Extract the (X, Y) coordinate from the center of the cell holding the provided text.  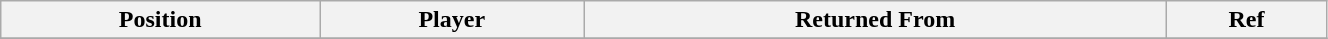
Position (160, 20)
Player (452, 20)
Returned From (876, 20)
Ref (1246, 20)
